From the cell containing the given text, extract its center point as [X, Y] coordinate. 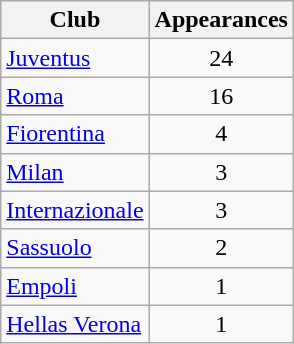
Empoli [75, 286]
Internazionale [75, 210]
Fiorentina [75, 134]
Club [75, 20]
4 [221, 134]
16 [221, 96]
Roma [75, 96]
Juventus [75, 58]
Sassuolo [75, 248]
24 [221, 58]
2 [221, 248]
Milan [75, 172]
Hellas Verona [75, 324]
Appearances [221, 20]
